Identify which cell holds the provided text, then report its [X, Y] central coordinate. 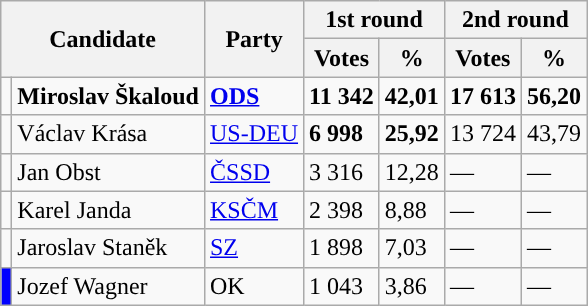
3,86 [412, 286]
42,01 [412, 96]
Party [254, 39]
SZ [254, 248]
US-DEU [254, 134]
Miroslav Škaloud [108, 96]
Jozef Wagner [108, 286]
43,79 [554, 134]
7,03 [412, 248]
12,28 [412, 172]
6 998 [342, 134]
2nd round [515, 20]
17 613 [482, 96]
Candidate [103, 39]
3 316 [342, 172]
OK [254, 286]
ODS [254, 96]
Jaroslav Staněk [108, 248]
1 898 [342, 248]
1st round [374, 20]
11 342 [342, 96]
Karel Janda [108, 210]
1 043 [342, 286]
Jan Obst [108, 172]
56,20 [554, 96]
KSČM [254, 210]
ČSSD [254, 172]
13 724 [482, 134]
8,88 [412, 210]
Václav Krása [108, 134]
2 398 [342, 210]
25,92 [412, 134]
